Return the (x, y) coordinate for the center point of the cell that contains the specified text.  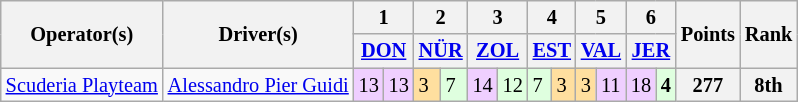
1 (384, 17)
6 (651, 17)
12 (513, 85)
Scuderia Playteam (82, 85)
14 (483, 85)
8th (768, 85)
Alessandro Pier Guidi (258, 85)
ZOL (498, 51)
Operator(s) (82, 34)
EST (552, 51)
DON (384, 51)
5 (601, 17)
277 (708, 85)
11 (611, 85)
18 (641, 85)
Driver(s) (258, 34)
JER (651, 51)
VAL (601, 51)
2 (441, 17)
NÜR (441, 51)
Points (708, 34)
Rank (768, 34)
